Pinpoint the cell where the given text exists, returning its (X, Y) midpoint coordinate. 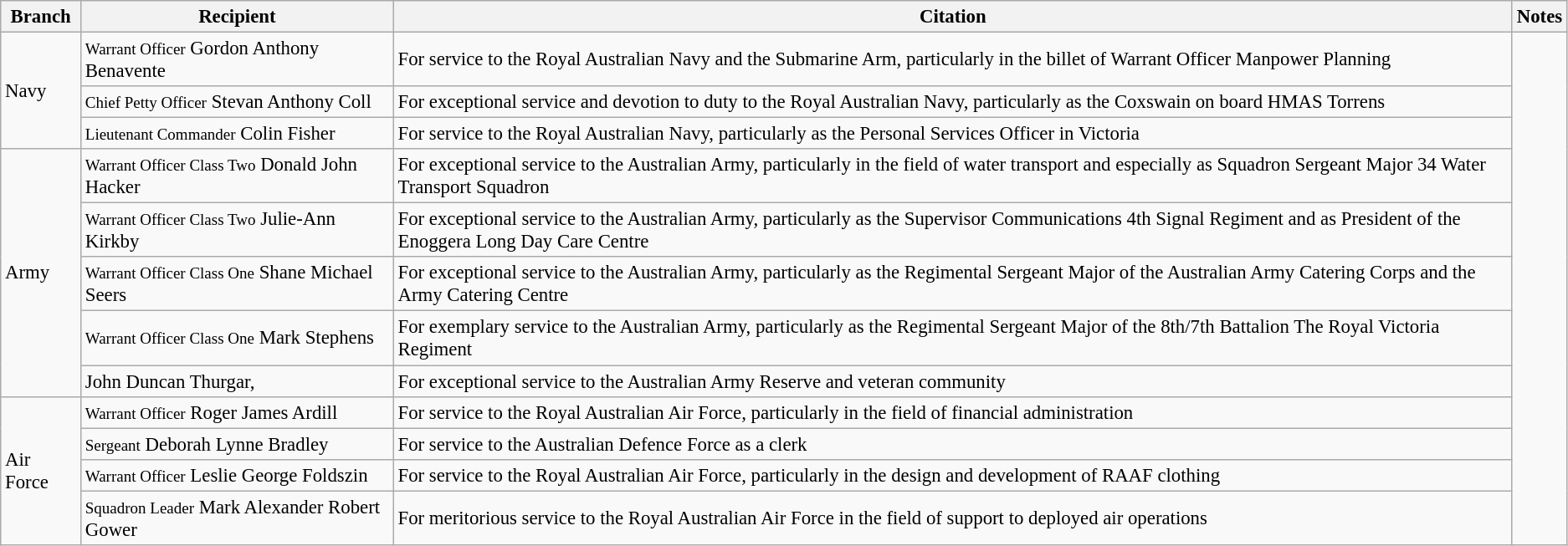
Warrant Officer Class Two Julie-Ann Kirkby (237, 231)
Warrant Officer Roger James Ardill (237, 412)
Warrant Officer Leslie George Foldszin (237, 475)
For service to the Australian Defence Force as a clerk (952, 444)
Sergeant Deborah Lynne Bradley (237, 444)
For meritorious service to the Royal Australian Air Force in the field of support to deployed air operations (952, 518)
Branch (41, 17)
Lieutenant Commander Colin Fisher (237, 134)
Notes (1540, 17)
Navy (41, 91)
For service to the Royal Australian Air Force, particularly in the design and development of RAAF clothing (952, 475)
Recipient (237, 17)
John Duncan Thurgar, (237, 381)
For exceptional service and devotion to duty to the Royal Australian Navy, particularly as the Coxswain on board HMAS Torrens (952, 102)
Warrant Officer Class One Shane Michael Seers (237, 284)
For service to the Royal Australian Air Force, particularly in the field of financial administration (952, 412)
Warrant Officer Gordon Anthony Benavente (237, 60)
Squadron Leader Mark Alexander Robert Gower (237, 518)
Army (41, 273)
For exemplary service to the Australian Army, particularly as the Regimental Sergeant Major of the 8th/7th Battalion The Royal Victoria Regiment (952, 338)
Citation (952, 17)
Warrant Officer Class One Mark Stephens (237, 338)
For exceptional service to the Australian Army Reserve and veteran community (952, 381)
Chief Petty Officer Stevan Anthony Coll (237, 102)
Air Force (41, 470)
For service to the Royal Australian Navy and the Submarine Arm, particularly in the billet of Warrant Officer Manpower Planning (952, 60)
Warrant Officer Class Two Donald John Hacker (237, 176)
For service to the Royal Australian Navy, particularly as the Personal Services Officer in Victoria (952, 134)
